Determine the (x, y) coordinate at the center of the cell enclosing the given text.  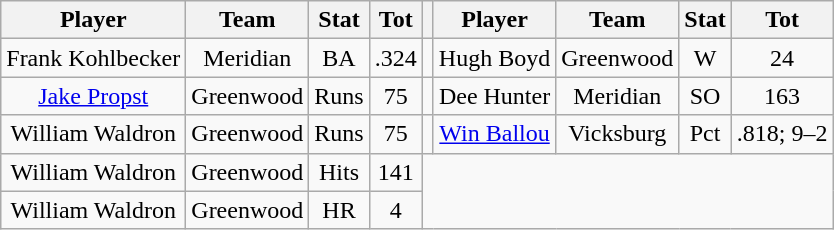
141 (396, 172)
Vicksburg (618, 134)
SO (705, 96)
Jake Propst (94, 96)
4 (396, 210)
24 (782, 58)
Hugh Boyd (494, 58)
Hits (339, 172)
BA (339, 58)
Dee Hunter (494, 96)
.324 (396, 58)
HR (339, 210)
Pct (705, 134)
.818; 9–2 (782, 134)
163 (782, 96)
Frank Kohlbecker (94, 58)
Win Ballou (494, 134)
W (705, 58)
